Locate the cell with the specified text and output its (x, y) center coordinate. 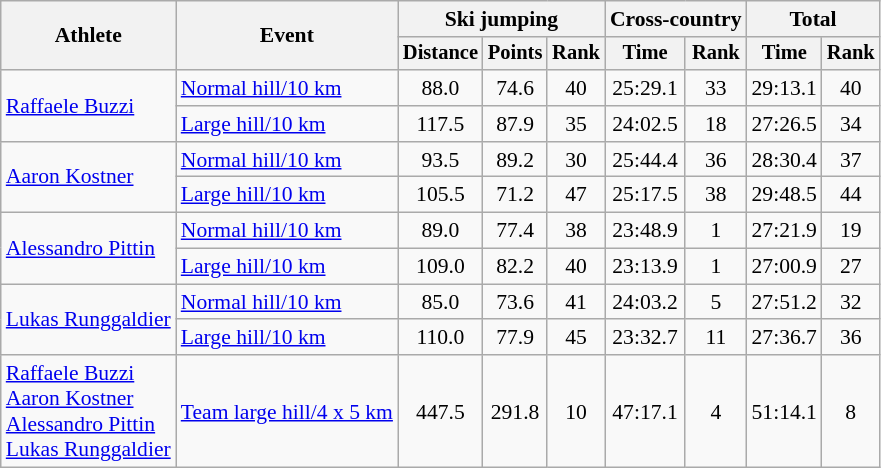
32 (851, 302)
44 (851, 195)
23:32.7 (645, 338)
45 (576, 338)
Ski jumping (502, 19)
87.9 (515, 124)
Cross-country (676, 19)
77.4 (515, 231)
18 (716, 124)
Raffaele BuzziAaron KostnerAlessandro PittinLukas Runggaldier (88, 411)
105.5 (440, 195)
Distance (440, 54)
447.5 (440, 411)
Event (287, 36)
27 (851, 267)
82.2 (515, 267)
110.0 (440, 338)
27:26.5 (784, 124)
28:30.4 (784, 160)
41 (576, 302)
29:13.1 (784, 88)
25:17.5 (645, 195)
93.5 (440, 160)
4 (716, 411)
117.5 (440, 124)
10 (576, 411)
51:14.1 (784, 411)
Lukas Runggaldier (88, 320)
35 (576, 124)
25:29.1 (645, 88)
33 (716, 88)
25:44.4 (645, 160)
24:03.2 (645, 302)
29:48.5 (784, 195)
Raffaele Buzzi (88, 106)
47 (576, 195)
Athlete (88, 36)
89.2 (515, 160)
89.0 (440, 231)
19 (851, 231)
Points (515, 54)
73.6 (515, 302)
8 (851, 411)
37 (851, 160)
Total (812, 19)
291.8 (515, 411)
85.0 (440, 302)
71.2 (515, 195)
Alessandro Pittin (88, 248)
Team large hill/4 x 5 km (287, 411)
11 (716, 338)
27:00.9 (784, 267)
Aaron Kostner (88, 178)
47:17.1 (645, 411)
27:21.9 (784, 231)
74.6 (515, 88)
88.0 (440, 88)
30 (576, 160)
109.0 (440, 267)
24:02.5 (645, 124)
23:13.9 (645, 267)
77.9 (515, 338)
5 (716, 302)
27:51.2 (784, 302)
27:36.7 (784, 338)
23:48.9 (645, 231)
34 (851, 124)
